Return [x, y] of the center of cell containing provided text 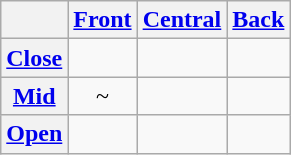
Back [258, 20]
Close [34, 58]
Open [34, 134]
Mid [34, 96]
Front [102, 20]
Central [182, 20]
~ [102, 96]
